Output the (X, Y) coordinate of the center of the cell containing the given text.  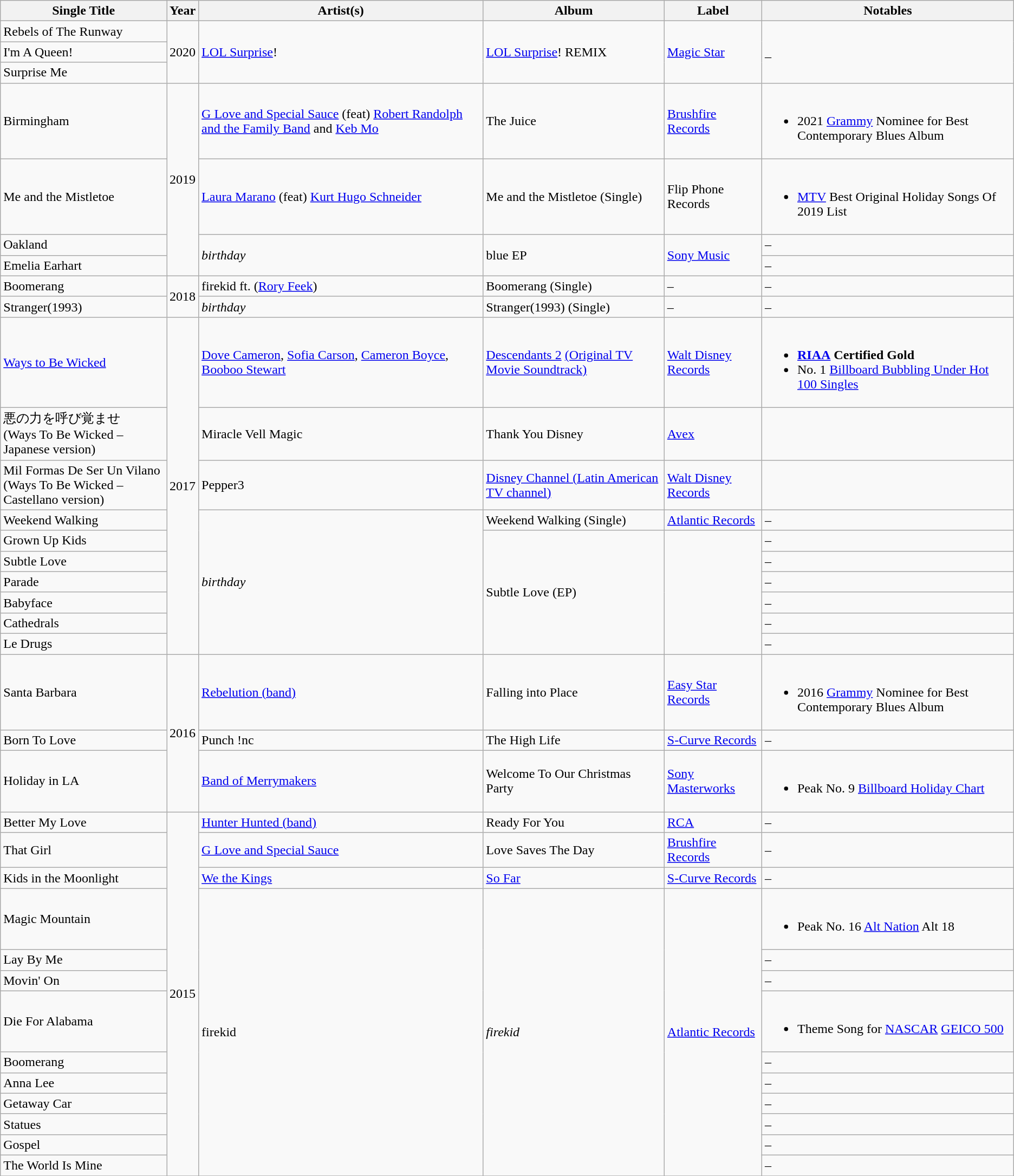
Hunter Hunted (band) (341, 822)
That Girl (83, 850)
_ (887, 52)
Band of Merrymakers (341, 781)
2017 (183, 485)
Rebels of The Runway (83, 31)
Grown Up Kids (83, 541)
Avex (713, 433)
G Love and Special Sauce (feat) Robert Randolph and the Family Band and Keb Mo (341, 121)
Artist(s) (341, 11)
2018 (183, 296)
Theme Song for NASCAR GEICO 500 (887, 1022)
G Love and Special Sauce (341, 850)
Notables (887, 11)
Surprise Me (83, 73)
Babyface (83, 602)
I'm A Queen! (83, 52)
Year (183, 11)
悪の力を呼び覚ませ(Ways To Be Wicked – Japanese version) (83, 433)
2016 (183, 733)
Magic Star (713, 52)
2019 (183, 179)
Pepper3 (341, 485)
Disney Channel (Latin American TV channel) (574, 485)
The World Is Mine (83, 1165)
Movin' On (83, 980)
firekid ft. (Rory Feek) (341, 286)
LOL Surprise! (341, 52)
blue EP (574, 255)
Weekend Walking (Single) (574, 520)
Ways to Be Wicked (83, 362)
Welcome To Our Christmas Party (574, 781)
Peak No. 16 Alt Nation Alt 18 (887, 919)
Getaway Car (83, 1103)
Ready For You (574, 822)
Me and the Mistletoe (83, 197)
Single Title (83, 11)
2015 (183, 994)
Statues (83, 1124)
Die For Alabama (83, 1022)
Stranger(1993) (83, 307)
Kids in the Moonlight (83, 878)
Lay By Me (83, 960)
Emelia Earhart (83, 265)
Love Saves The Day (574, 850)
Magic Mountain (83, 919)
Born To Love (83, 740)
Weekend Walking (83, 520)
Stranger(1993) (Single) (574, 307)
Parade (83, 582)
Dove Cameron, Sofia Carson, Cameron Boyce, Booboo Stewart (341, 362)
We the Kings (341, 878)
Peak No. 9 Billboard Holiday Chart (887, 781)
Easy Star Records (713, 692)
Mil Formas De Ser Un Vilano(Ways To Be Wicked – Castellano version) (83, 485)
So Far (574, 878)
Descendants 2 (Original TV Movie Soundtrack) (574, 362)
Laura Marano (feat) Kurt Hugo Schneider (341, 197)
Punch !nc (341, 740)
RCA (713, 822)
Santa Barbara (83, 692)
Falling into Place (574, 692)
Flip Phone Records (713, 197)
Boomerang (Single) (574, 286)
Subtle Love (EP) (574, 592)
Rebelution (band) (341, 692)
Sony Music (713, 255)
Thank You Disney (574, 433)
Better My Love (83, 822)
Holiday in LA (83, 781)
Oakland (83, 245)
Anna Lee (83, 1083)
2020 (183, 52)
Gospel (83, 1145)
2016 Grammy Nominee for Best Contemporary Blues Album (887, 692)
Sony Masterworks (713, 781)
2021 Grammy Nominee for Best Contemporary Blues Album (887, 121)
Subtle Love (83, 561)
Miracle Vell Magic (341, 433)
MTV Best Original Holiday Songs Of 2019 List (887, 197)
The Juice (574, 121)
RIAA Certified GoldNo. 1 Billboard Bubbling Under Hot 100 Singles (887, 362)
Cathedrals (83, 623)
Birmingham (83, 121)
The High Life (574, 740)
Le Drugs (83, 644)
Me and the Mistletoe (Single) (574, 197)
LOL Surprise! REMIX (574, 52)
Album (574, 11)
Label (713, 11)
